Pinpoint the cell where the given text exists, returning its [x, y] midpoint coordinate. 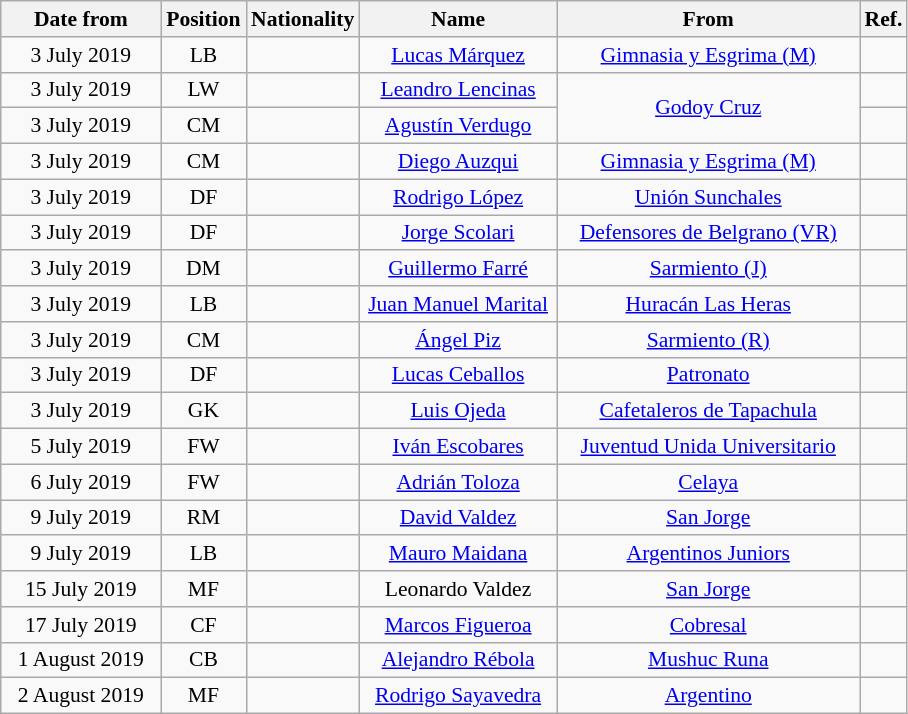
Name [458, 19]
Mauro Maidana [458, 554]
Rodrigo López [458, 197]
LW [204, 90]
Cafetaleros de Tapachula [708, 411]
Rodrigo Sayavedra [458, 696]
Lucas Ceballos [458, 375]
RM [204, 518]
Defensores de Belgrano (VR) [708, 233]
Marcos Figueroa [458, 625]
From [708, 19]
Lucas Márquez [458, 55]
Luis Ojeda [458, 411]
6 July 2019 [81, 482]
CB [204, 660]
Unión Sunchales [708, 197]
Jorge Scolari [458, 233]
Huracán Las Heras [708, 304]
Leandro Lencinas [458, 90]
Argentino [708, 696]
Ref. [884, 19]
15 July 2019 [81, 589]
Sarmiento (R) [708, 340]
Ángel Piz [458, 340]
Juan Manuel Marital [458, 304]
Sarmiento (J) [708, 269]
Adrián Toloza [458, 482]
Nationality [302, 19]
Position [204, 19]
Juventud Unida Universitario [708, 447]
17 July 2019 [81, 625]
Date from [81, 19]
David Valdez [458, 518]
Alejandro Rébola [458, 660]
5 July 2019 [81, 447]
Mushuc Runa [708, 660]
GK [204, 411]
Iván Escobares [458, 447]
Cobresal [708, 625]
Argentinos Juniors [708, 554]
1 August 2019 [81, 660]
2 August 2019 [81, 696]
Godoy Cruz [708, 108]
Patronato [708, 375]
Leonardo Valdez [458, 589]
Guillermo Farré [458, 269]
Agustín Verdugo [458, 126]
DM [204, 269]
CF [204, 625]
Celaya [708, 482]
Diego Auzqui [458, 162]
